Pinpoint the cell where the given text exists, returning its [X, Y] midpoint coordinate. 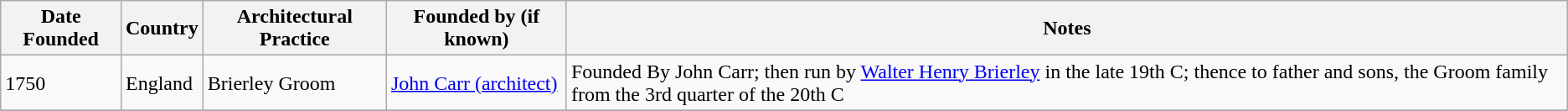
England [162, 82]
Founded by (if known) [476, 29]
John Carr (architect) [476, 82]
1750 [61, 82]
Architectural Practice [295, 29]
Country [162, 29]
Notes [1067, 29]
Brierley Groom [295, 82]
Date Founded [61, 29]
